Find where the given text appears and provide that cell's center as [X, Y] coordinate. 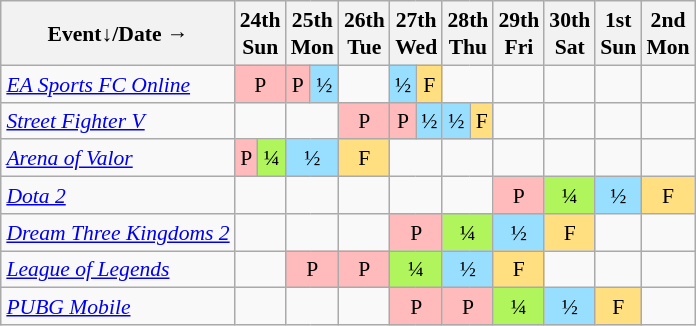
League of Legends [118, 268]
2ndMon [668, 33]
30thSat [570, 33]
29thFri [518, 33]
24thSun [260, 33]
Event↓/Date → [118, 33]
PUBG Mobile [118, 306]
26thTue [364, 33]
25thMon [312, 33]
Dota 2 [118, 194]
EA Sports FC Online [118, 84]
Street Fighter V [118, 120]
Arena of Valor [118, 158]
Dream Three Kingdoms 2 [118, 232]
28thThu [468, 33]
1stSun [618, 33]
27thWed [416, 33]
